Output the [x, y] coordinate of the center of the cell containing the given text.  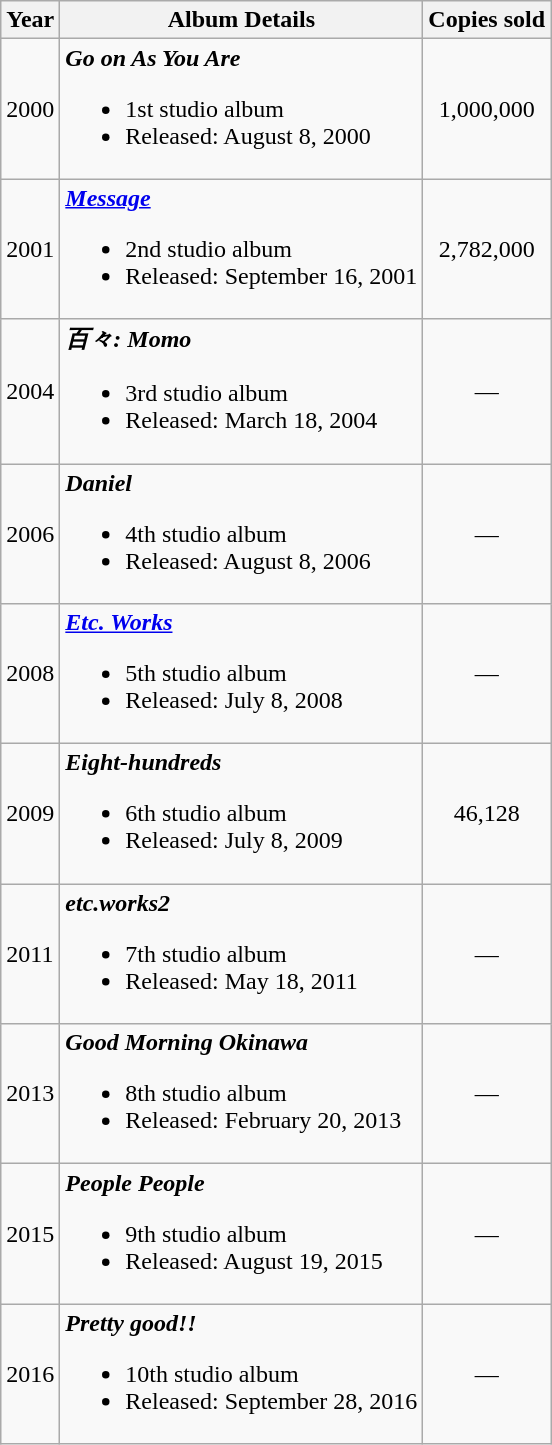
2,782,000 [487, 249]
2009 [30, 814]
2000 [30, 109]
People People9th studio albumReleased: August 19, 2015 [242, 1234]
46,128 [487, 814]
Eight-hundreds6th studio albumReleased: July 8, 2009 [242, 814]
Good Morning Okinawa8th studio albumReleased: February 20, 2013 [242, 1094]
Copies sold [487, 20]
1,000,000 [487, 109]
Pretty good!!10th studio albumReleased: September 28, 2016 [242, 1374]
Message2nd studio albumReleased: September 16, 2001 [242, 249]
2015 [30, 1234]
2004 [30, 392]
2006 [30, 534]
2013 [30, 1094]
百々: Momo3rd studio albumReleased: March 18, 2004 [242, 392]
2001 [30, 249]
etc.works27th studio albumReleased: May 18, 2011 [242, 954]
2011 [30, 954]
Daniel4th studio albumReleased: August 8, 2006 [242, 534]
2008 [30, 674]
Go on As You Are1st studio albumReleased: August 8, 2000 [242, 109]
2016 [30, 1374]
Year [30, 20]
Album Details [242, 20]
Etc. Works5th studio albumReleased: July 8, 2008 [242, 674]
